Determine the (x, y) coordinate at the center of the cell enclosing the given text.  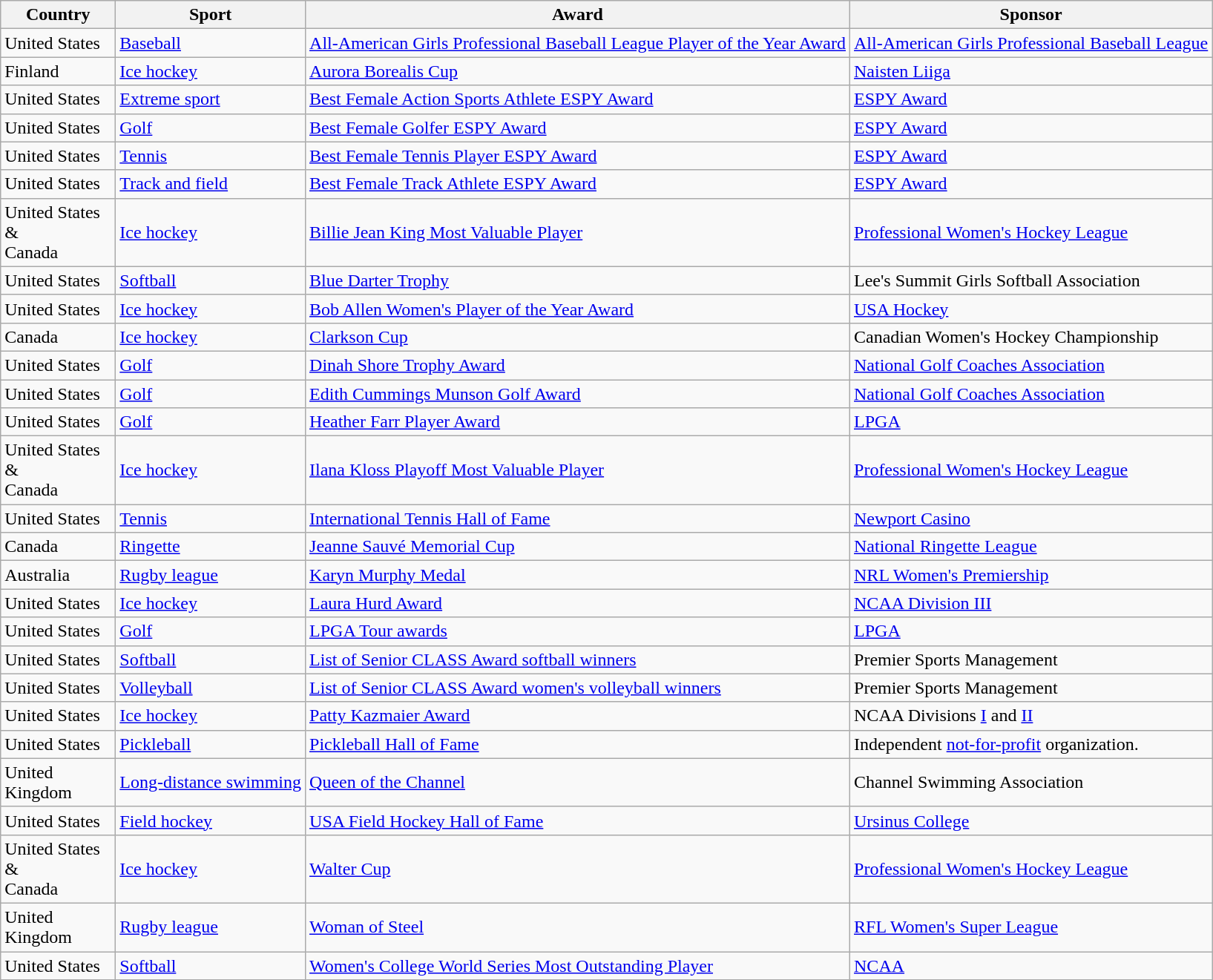
Queen of the Channel (578, 782)
Woman of Steel (578, 927)
Clarkson Cup (578, 337)
Bob Allen Women's Player of the Year Award (578, 309)
Naisten Liiga (1031, 71)
National Ringette League (1031, 547)
Country (58, 15)
Australia (58, 575)
List of Senior CLASS Award softball winners (578, 660)
Pickleball Hall of Fame (578, 744)
Field hockey (211, 820)
Sport (211, 15)
USA Field Hockey Hall of Fame (578, 820)
Edith Cummings Munson Golf Award (578, 394)
NCAA (1031, 965)
Pickleball (211, 744)
Jeanne Sauvé Memorial Cup (578, 547)
Ursinus College (1031, 820)
NCAA Division III (1031, 603)
Blue Darter Trophy (578, 280)
LPGA Tour awards (578, 631)
Long-distance swimming (211, 782)
Extreme sport (211, 99)
Ilana Kloss Playoff Most Valuable Player (578, 470)
Baseball (211, 43)
Sponsor (1031, 15)
USA Hockey (1031, 309)
International Tennis Hall of Fame (578, 519)
Best Female Golfer ESPY Award (578, 128)
Independent not-for-profit organization. (1031, 744)
All-American Girls Professional Baseball League Player of the Year Award (578, 43)
List of Senior CLASS Award women's volleyball winners (578, 688)
RFL Women's Super League (1031, 927)
Ringette (211, 547)
Canadian Women's Hockey Championship (1031, 337)
All-American Girls Professional Baseball League (1031, 43)
Award (578, 15)
Newport Casino (1031, 519)
Dinah Shore Trophy Award (578, 365)
Best Female Tennis Player ESPY Award (578, 156)
Karyn Murphy Medal (578, 575)
Women's College World Series Most Outstanding Player (578, 965)
Patty Kazmaier Award (578, 716)
NRL Women's Premiership (1031, 575)
Laura Hurd Award (578, 603)
Best Female Action Sports Athlete ESPY Award (578, 99)
Heather Farr Player Award (578, 422)
Volleyball (211, 688)
Channel Swimming Association (1031, 782)
Aurora Borealis Cup (578, 71)
Lee's Summit Girls Softball Association (1031, 280)
Best Female Track Athlete ESPY Award (578, 184)
Track and field (211, 184)
Billie Jean King Most Valuable Player (578, 232)
NCAA Divisions I and II (1031, 716)
Walter Cup (578, 869)
Finland (58, 71)
